Scan for the cell matching the given text and deliver its (X, Y) coordinate at center. 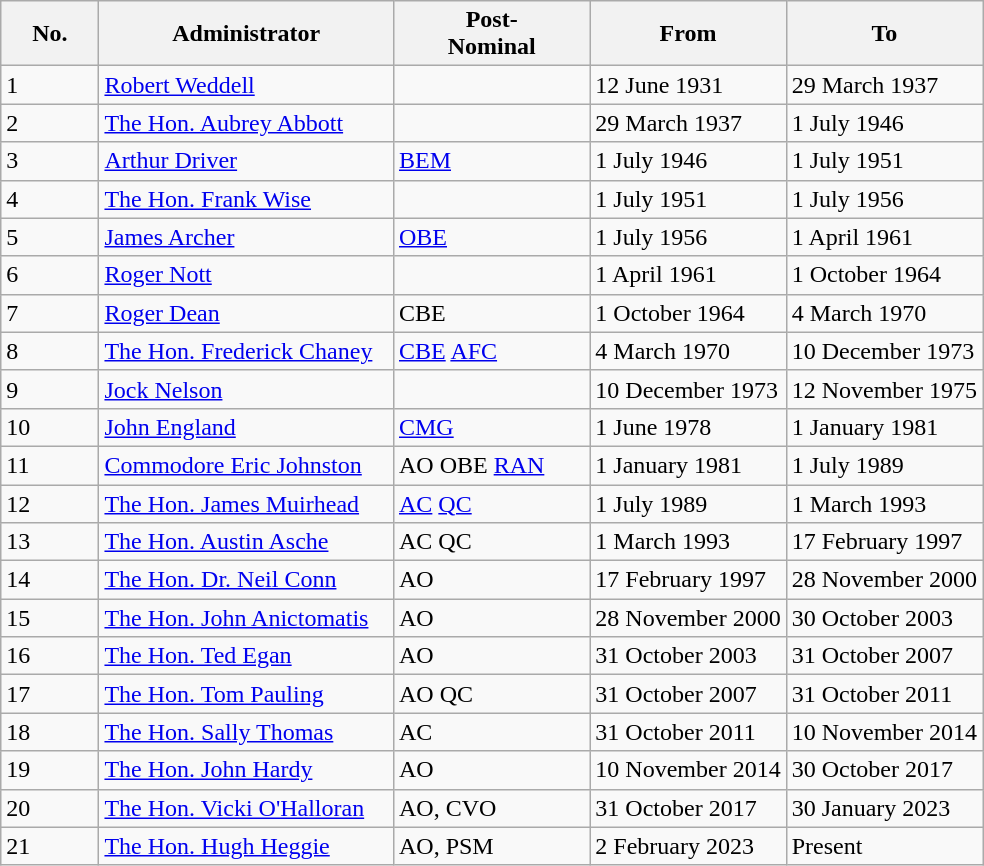
AO, PSM (491, 846)
30 January 2023 (884, 808)
Robert Weddell (246, 85)
CMG (491, 427)
The Hon. Sally Thomas (246, 732)
OBE (491, 237)
AO QC (491, 694)
1 (50, 85)
The Hon. Austin Asche (246, 542)
31 October 2017 (688, 808)
The Hon. Vicki O'Halloran (246, 808)
The Hon. Tom Pauling (246, 694)
Commodore Eric Johnston (246, 465)
12 (50, 503)
17 (50, 694)
AC (491, 732)
The Hon. Frank Wise (246, 199)
30 October 2017 (884, 770)
The Hon. James Muirhead (246, 503)
4 (50, 199)
AO OBE RAN (491, 465)
CBE (491, 313)
19 (50, 770)
Post-Nominal (491, 34)
From (688, 34)
John England (246, 427)
30 October 2003 (884, 618)
2 (50, 123)
2 February 2023 (688, 846)
Roger Dean (246, 313)
14 (50, 580)
3 (50, 161)
To (884, 34)
21 (50, 846)
The Hon. Dr. Neil Conn (246, 580)
10 (50, 427)
Arthur Driver (246, 161)
31 October 2003 (688, 656)
Roger Nott (246, 275)
James Archer (246, 237)
16 (50, 656)
No. (50, 34)
13 (50, 542)
AO, CVO (491, 808)
11 (50, 465)
The Hon. Aubrey Abbott (246, 123)
The Hon. John Hardy (246, 770)
15 (50, 618)
18 (50, 732)
The Hon. Hugh Heggie (246, 846)
The Hon. Frederick Chaney (246, 351)
1 June 1978 (688, 427)
Jock Nelson (246, 389)
20 (50, 808)
The Hon. John Anictomatis (246, 618)
7 (50, 313)
BEM (491, 161)
CBE AFC (491, 351)
5 (50, 237)
12 June 1931 (688, 85)
6 (50, 275)
12 November 1975 (884, 389)
8 (50, 351)
9 (50, 389)
Administrator (246, 34)
The Hon. Ted Egan (246, 656)
Present (884, 846)
